For the text-containing cell, return its midpoint in (x, y) coordinate format. 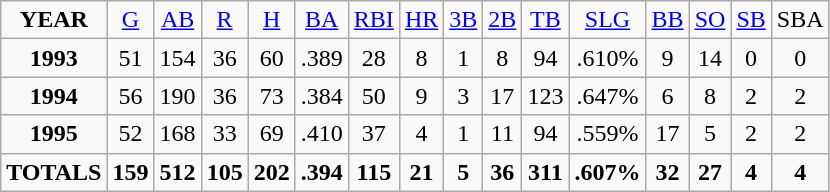
.610% (608, 58)
56 (130, 96)
SO (710, 20)
RBI (374, 20)
R (224, 20)
37 (374, 134)
.394 (322, 172)
TOTALS (54, 172)
168 (178, 134)
.559% (608, 134)
73 (272, 96)
.607% (608, 172)
512 (178, 172)
123 (546, 96)
6 (668, 96)
TB (546, 20)
11 (502, 134)
50 (374, 96)
AB (178, 20)
27 (710, 172)
SB (751, 20)
33 (224, 134)
115 (374, 172)
1994 (54, 96)
3B (464, 20)
69 (272, 134)
HR (421, 20)
311 (546, 172)
BB (668, 20)
1993 (54, 58)
190 (178, 96)
BA (322, 20)
.410 (322, 134)
.384 (322, 96)
SLG (608, 20)
SBA (800, 20)
28 (374, 58)
14 (710, 58)
159 (130, 172)
105 (224, 172)
YEAR (54, 20)
21 (421, 172)
52 (130, 134)
H (272, 20)
G (130, 20)
3 (464, 96)
1995 (54, 134)
51 (130, 58)
60 (272, 58)
32 (668, 172)
2B (502, 20)
202 (272, 172)
154 (178, 58)
.389 (322, 58)
.647% (608, 96)
